Extract the [x, y] coordinate from the center of the cell holding the provided text.  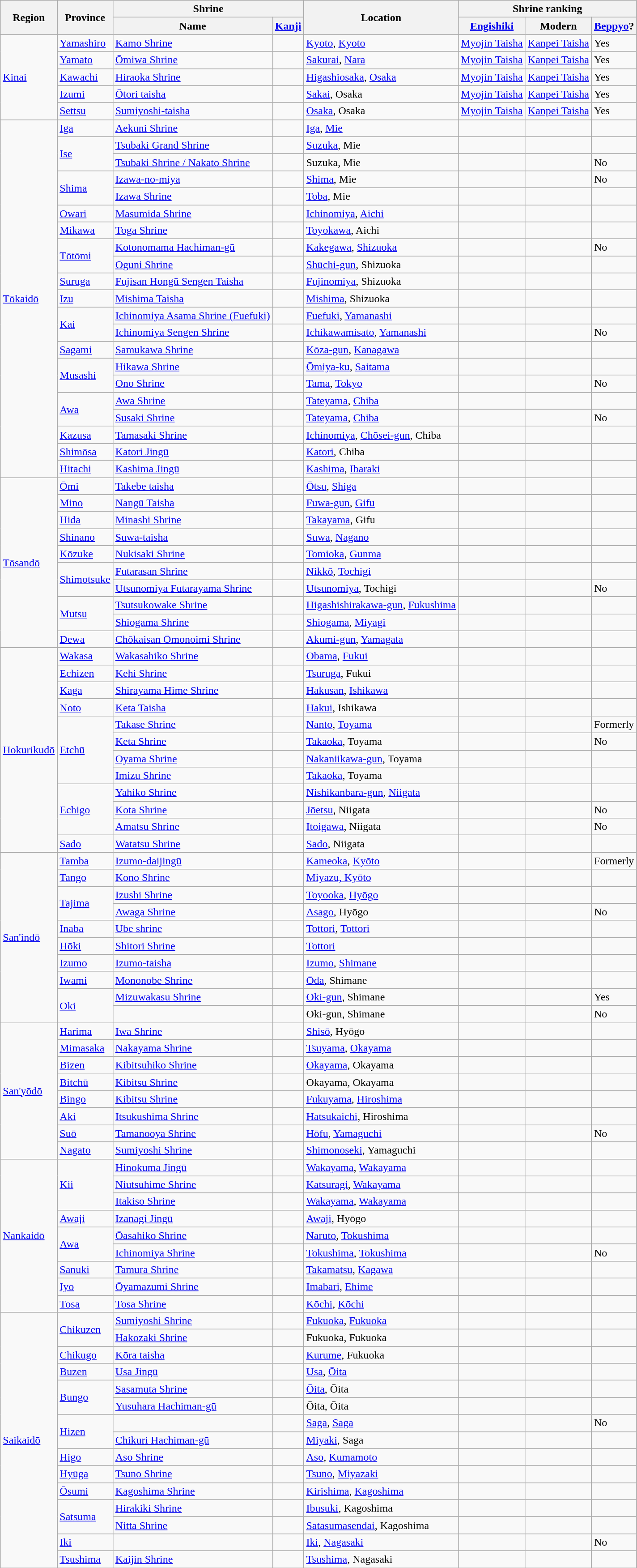
Etchū [85, 750]
Shimonoseki, Yamaguchi [381, 1150]
Hizen [85, 1431]
Iki, Nagasaki [381, 1542]
Tosa Shrine [192, 1304]
Ōtori taisha [192, 94]
Takamatsu, Kagawa [381, 1269]
Awaji [85, 1218]
Nankaidō [29, 1235]
Ōyamazumi Shrine [192, 1286]
Iki [85, 1542]
Takase Shrine [192, 724]
Name [192, 26]
Tajima [85, 903]
Itakiso Shrine [192, 1201]
Izawa Shrine [192, 196]
Tsuno Shrine [192, 1474]
Futarasan Shrine [192, 571]
Kehi Shrine [192, 673]
Mishima, Shizuoka [381, 299]
Shūchi-gun, Shizuoka [381, 265]
Suruga [85, 282]
Ōtsu, Shiga [381, 486]
Toyooka, Hyōgo [381, 895]
Hōki [85, 946]
Minashi Shrine [192, 520]
Keta Taisha [192, 707]
Samukawa Shrine [192, 350]
Fukuyama, Hiroshima [381, 1099]
Tsushima [85, 1559]
Toba, Mie [381, 196]
Kaijin Shrine [192, 1559]
Ōmi [85, 486]
Hōfu, Yamaguchi [381, 1133]
Tamanooya Shrine [192, 1133]
Toga Shrine [192, 231]
Shitori Shrine [192, 946]
Izushi Shrine [192, 895]
Settsu [85, 111]
Oki [85, 1005]
Mimasaka [85, 1048]
Wakasa [85, 656]
Hida [85, 520]
Buzen [85, 1372]
Chikuri Hachiman-gū [192, 1440]
Fujisan Hongū Sengen Taisha [192, 282]
Sado [85, 844]
Kōza-gun, Kanagawa [381, 350]
Yamato [85, 60]
Sakurai, Nara [381, 60]
Ono Shrine [192, 384]
Aekuni Shrine [192, 128]
Kakegawa, Shizuoka [381, 248]
Kanji [288, 26]
Fuefuki, Yamanashi [381, 316]
Sado, Niigata [381, 844]
Iwami [85, 980]
Obama, Fukui [381, 656]
Kono Shrine [192, 878]
Izumo, Shimane [381, 963]
Mino [85, 503]
Kōra taisha [192, 1355]
Tsubaki Shrine / Nakato Shrine [192, 162]
Katori, Chiba [381, 452]
Jōetsu, Niigata [381, 810]
Nangū Taisha [192, 503]
Hakozaki Shrine [192, 1338]
Ichinomiya Shrine [192, 1252]
Shisō, Hyōgo [381, 1031]
Tamba [85, 861]
Tango [85, 878]
Inaba [85, 929]
Hatsukaichi, Hiroshima [381, 1116]
Katori Jingū [192, 452]
Bingo [85, 1099]
Kirishima, Kagoshima [381, 1491]
Osaka, Osaka [381, 111]
Usa, Ōita [381, 1372]
Takayama, Gifu [381, 520]
Niutsuhime Shrine [192, 1184]
Tama, Tokyo [381, 384]
Hinokuma Jingū [192, 1167]
Takebe taisha [192, 486]
Watatsu Shrine [192, 844]
Yusuhara Hachiman-gū [192, 1406]
Utsunomiya Futarayama Shrine [192, 588]
Izanagi Jingū [192, 1218]
Ōmiya-ku, Saitama [381, 367]
Tsuno, Miyazaki [381, 1474]
Bitchū [85, 1082]
Keta Shrine [192, 741]
Sumiyoshi-taisha [192, 111]
Nakayama Shrine [192, 1048]
Kamo Shrine [192, 43]
Ichinomiya, Chōsei-gun, Chiba [381, 435]
Shimotsuke [85, 580]
Tsuruga, Fukui [381, 673]
Kurume, Fukuoka [381, 1355]
Hyūga [85, 1474]
Miyaki, Saga [381, 1440]
Higo [85, 1457]
Yahiko Shrine [192, 793]
Shima, Mie [381, 179]
Tōsandō [29, 562]
Fujinomiya, Shizuoka [381, 282]
Nukisaki Shrine [192, 554]
Katsuragi, Wakayama [381, 1184]
Nakaniikawa-gun, Toyama [381, 759]
Ichinomiya Asama Shrine (Fuefuki) [192, 316]
Sakai, Osaka [381, 94]
Tōkaidō [29, 298]
Nanto, Toyama [381, 724]
Mutsu [85, 614]
Shima [85, 188]
Yamashiro [85, 43]
Sanuki [85, 1269]
Suō [85, 1133]
Nitta Shrine [192, 1525]
Amatsu Shrine [192, 827]
Ōda, Shimane [381, 980]
Modern [558, 26]
Toyokawa, Aichi [381, 231]
Nagato [85, 1150]
Engishiki [492, 26]
Izumo [85, 963]
Aki [85, 1116]
Mikawa [85, 231]
Imabari, Ehime [381, 1286]
Saga, Saga [381, 1423]
Noto [85, 707]
Awaji, Hyōgo [381, 1218]
Shiogama, Miyagi [381, 622]
Susaki Shrine [192, 418]
Bungo [85, 1397]
Hiraoka Shrine [192, 77]
Usa Jingū [192, 1372]
Tōtōmi [85, 256]
Sagami [85, 350]
Imizu Shrine [192, 776]
Ibusuki, Kagoshima [381, 1508]
Ichinomiya Sengen Shrine [192, 333]
Oguni Shrine [192, 265]
Aso Shrine [192, 1457]
Akumi-gun, Yamagata [381, 639]
Higashiosaka, Osaka [381, 77]
Itsukushima Shrine [192, 1116]
Ichinomiya, Aichi [381, 214]
Mishima Taisha [192, 299]
Kaga [85, 690]
Kibitsuhiko Shrine [192, 1065]
Naruto, Tokushima [381, 1235]
Suwa, Nagano [381, 537]
Izumo-daijingū [192, 861]
Dewa [85, 639]
Saikaidō [29, 1440]
Kyoto, Kyoto [381, 43]
Kagoshima Shrine [192, 1491]
Nishikanbara-gun, Niigata [381, 793]
Mizuwakasu Shrine [192, 997]
Echigo [85, 810]
Itoigawa, Niigata [381, 827]
Kameoka, Kyōto [381, 861]
Oyama Shrine [192, 759]
Tsushima, Nagasaki [381, 1559]
Kinai [29, 77]
Izawa-no-miya [192, 179]
Kawachi [85, 77]
Shimōsa [85, 452]
Hakui, Ishikawa [381, 707]
Kōzuke [85, 554]
Mononobe Shrine [192, 980]
Iyo [85, 1286]
Izumi [85, 94]
Tottori, Tottori [381, 929]
Hitachi [85, 469]
Chikuzen [85, 1329]
Ōmiwa Shrine [192, 60]
Bizen [85, 1065]
Province [85, 17]
Ōsumi [85, 1491]
Iga [85, 128]
Tosa [85, 1304]
Hirakiki Shrine [192, 1508]
Wakasahiko Shrine [192, 656]
Kota Shrine [192, 810]
San'indō [29, 937]
Hakusan, Ishikawa [381, 690]
Kazusa [85, 435]
Izumo-taisha [192, 963]
Region [29, 17]
Satasumasendai, Kagoshima [381, 1525]
Owari [85, 214]
Chōkaisan Ōmonoimi Shrine [192, 639]
Awaga Shrine [192, 912]
Higashishirakawa-gun, Fukushima [381, 605]
Ise [85, 154]
Kotonomama Hachiman-gū [192, 248]
Iwa Shrine [192, 1031]
Sasamuta Shrine [192, 1389]
Shrine [208, 9]
Ōasahiko Shrine [192, 1235]
Echizen [85, 673]
Musashi [85, 375]
Masumida Shrine [192, 214]
Aso, Kumamoto [381, 1457]
Kii [85, 1184]
Tsubaki Grand Shrine [192, 145]
Hokurikudō [29, 750]
Tottori [381, 946]
Beppyo? [614, 26]
Tomioka, Gunma [381, 554]
Kai [85, 324]
Miyazu, Kyōto [381, 878]
Tamasaki Shrine [192, 435]
Ube shrine [192, 929]
Tsuyama, Okayama [381, 1048]
Kōchi, Kōchi [381, 1304]
Kashima Jingū [192, 469]
Tamura Shrine [192, 1269]
Nikkō, Tochigi [381, 571]
Iga, Mie [381, 128]
Shirayama Hime Shrine [192, 690]
Izu [85, 299]
Tsutsukowake Shrine [192, 605]
San'yōdō [29, 1090]
Tokushima, Tokushima [381, 1252]
Suwa-taisha [192, 537]
Harima [85, 1031]
Kashima, Ibaraki [381, 469]
Fuwa-gun, Gifu [381, 503]
Asago, Hyōgo [381, 912]
Shinano [85, 537]
Utsunomiya, Tochigi [381, 588]
Chikugo [85, 1355]
Shiogama Shrine [192, 622]
Location [381, 17]
Satsuma [85, 1517]
Awa Shrine [192, 401]
Ichikawamisato, Yamanashi [381, 333]
Shrine ranking [548, 9]
Hikawa Shrine [192, 367]
